Pinpoint the cell where the given text exists, returning its (x, y) midpoint coordinate. 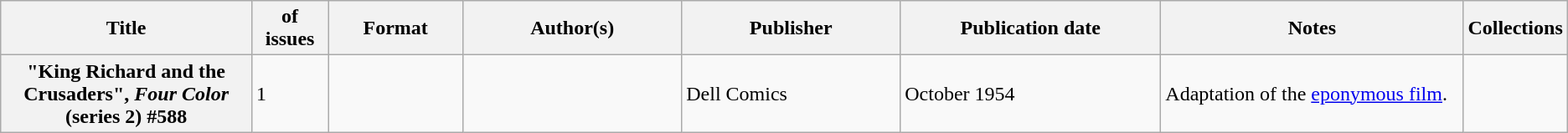
Author(s) (573, 28)
Publication date (1030, 28)
October 1954 (1030, 94)
"King Richard and the Crusaders", Four Color (series 2) #588 (126, 94)
Dell Comics (791, 94)
1 (290, 94)
Adaptation of the eponymous film. (1312, 94)
Title (126, 28)
of issues (290, 28)
Collections (1515, 28)
Notes (1312, 28)
Publisher (791, 28)
Format (395, 28)
